From the cell containing the given text, extract its center point as [x, y] coordinate. 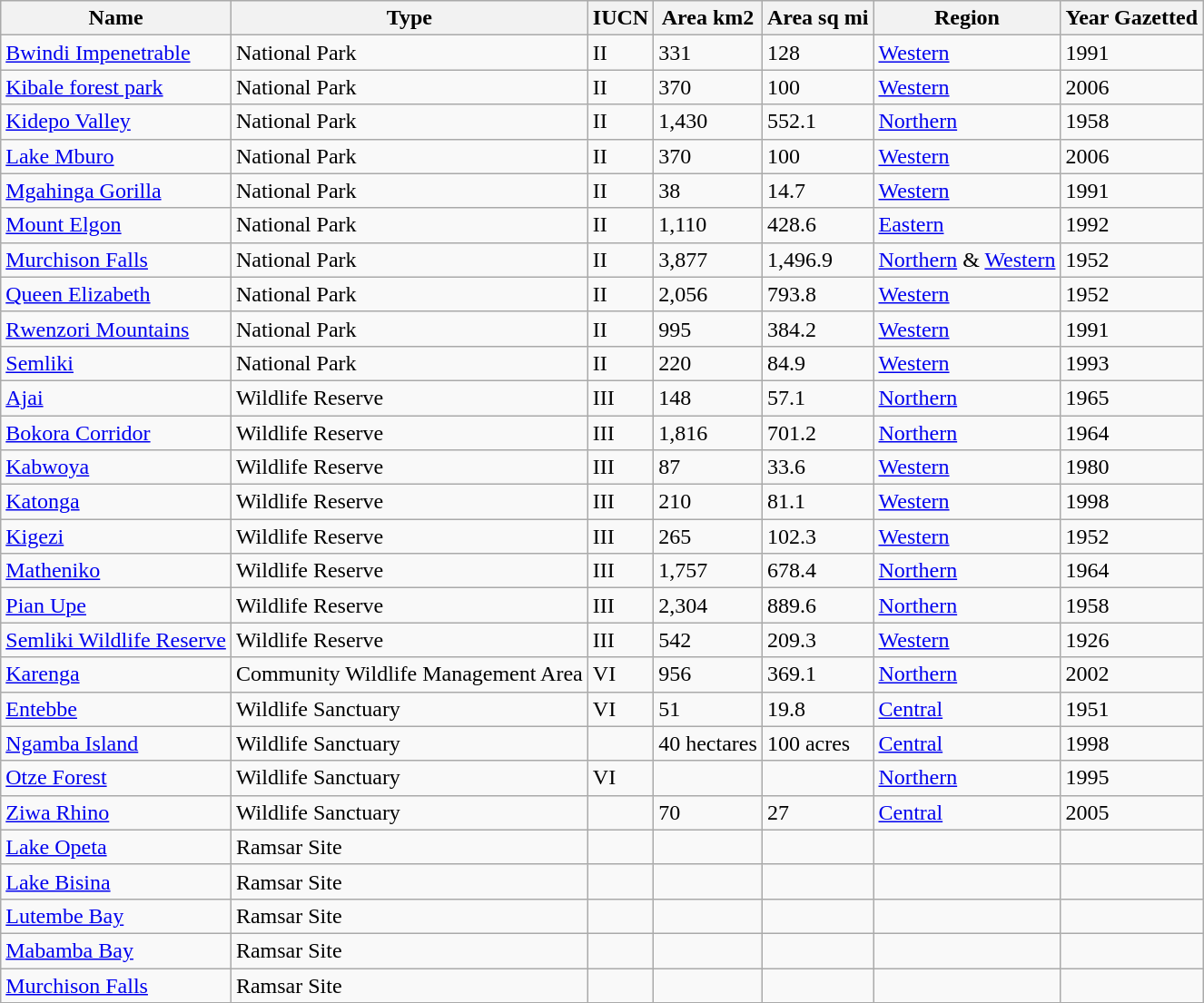
33.6 [817, 467]
1995 [1131, 778]
84.9 [817, 363]
Bokora Corridor [116, 433]
Kabwoya [116, 467]
995 [708, 329]
Lake Opeta [116, 847]
Otze Forest [116, 778]
Entebbe [116, 709]
220 [708, 363]
Katonga [116, 502]
57.1 [817, 398]
1,496.9 [817, 260]
Lutembe Bay [116, 916]
428.6 [817, 225]
Mabamba Bay [116, 950]
40 hectares [708, 743]
Rwenzori Mountains [116, 329]
27 [817, 812]
3,877 [708, 260]
Matheniko [116, 571]
38 [708, 191]
19.8 [817, 709]
1,757 [708, 571]
Mount Elgon [116, 225]
1,430 [708, 122]
Region [967, 18]
Bwindi Impenetrable [116, 53]
87 [708, 467]
331 [708, 53]
Queen Elizabeth [116, 294]
956 [708, 674]
Ngamba Island [116, 743]
Semliki [116, 363]
Pian Upe [116, 605]
Area km2 [708, 18]
542 [708, 640]
2005 [1131, 812]
Community Wildlife Management Area [409, 674]
70 [708, 812]
Northern & Western [967, 260]
Name [116, 18]
Area sq mi [817, 18]
1926 [1131, 640]
Ajai [116, 398]
265 [708, 536]
128 [817, 53]
2002 [1131, 674]
51 [708, 709]
Kidepo Valley [116, 122]
678.4 [817, 571]
Lake Mburo [116, 156]
1,110 [708, 225]
1965 [1131, 398]
889.6 [817, 605]
1951 [1131, 709]
Kigezi [116, 536]
793.8 [817, 294]
Semliki Wildlife Reserve [116, 640]
1993 [1131, 363]
Ziwa Rhino [116, 812]
81.1 [817, 502]
1980 [1131, 467]
552.1 [817, 122]
Mgahinga Gorilla [116, 191]
1,816 [708, 433]
210 [708, 502]
102.3 [817, 536]
Year Gazetted [1131, 18]
2,056 [708, 294]
384.2 [817, 329]
Eastern [967, 225]
369.1 [817, 674]
14.7 [817, 191]
100 acres [817, 743]
IUCN [620, 18]
1992 [1131, 225]
Kibale forest park [116, 87]
701.2 [817, 433]
Lake Bisina [116, 881]
Karenga [116, 674]
209.3 [817, 640]
2,304 [708, 605]
Type [409, 18]
148 [708, 398]
